Return the [X, Y] coordinate for the center point of the cell that contains the specified text.  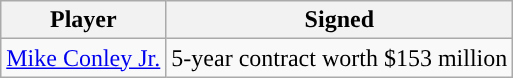
5-year contract worth $153 million [340, 58]
Mike Conley Jr. [84, 58]
Signed [340, 20]
Player [84, 20]
